Find where the given text appears and provide that cell's center as (x, y) coordinate. 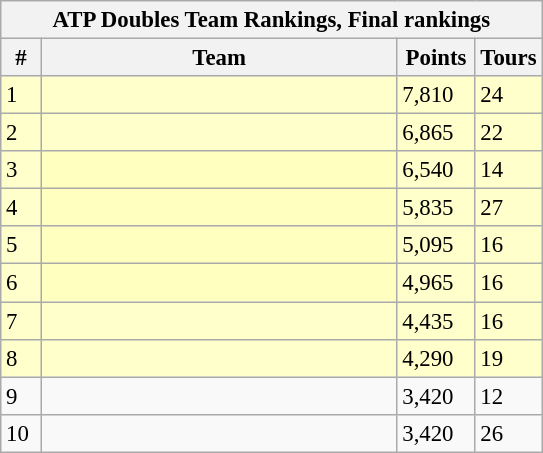
1 (22, 95)
22 (508, 133)
Tours (508, 58)
3 (22, 170)
4,435 (436, 321)
6,540 (436, 170)
2 (22, 133)
4,965 (436, 283)
27 (508, 208)
Points (436, 58)
ATP Doubles Team Rankings, Final rankings (272, 20)
6 (22, 283)
4,290 (436, 358)
7,810 (436, 95)
5 (22, 245)
24 (508, 95)
7 (22, 321)
5,095 (436, 245)
26 (508, 433)
# (22, 58)
5,835 (436, 208)
12 (508, 396)
Team (219, 58)
10 (22, 433)
19 (508, 358)
4 (22, 208)
6,865 (436, 133)
9 (22, 396)
14 (508, 170)
8 (22, 358)
